Extract the (x, y) coordinate from the center of the cell holding the provided text.  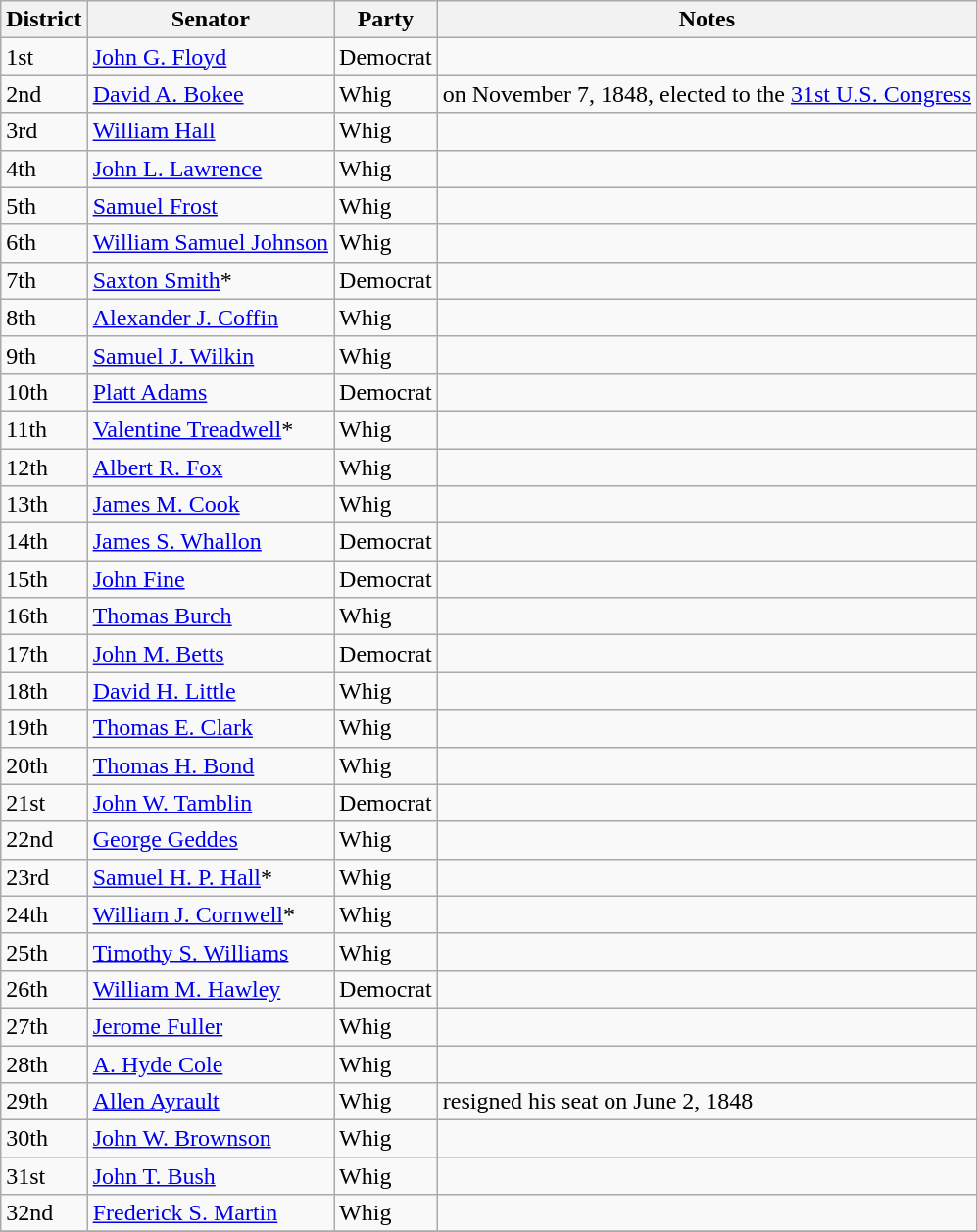
17th (44, 654)
Platt Adams (210, 392)
Samuel H. P. Hall* (210, 877)
28th (44, 1063)
Albert R. Fox (210, 468)
A. Hyde Cole (210, 1063)
21st (44, 803)
George Geddes (210, 840)
12th (44, 468)
16th (44, 616)
Valentine Treadwell* (210, 429)
resigned his seat on June 2, 1848 (707, 1102)
Frederick S. Martin (210, 1213)
23rd (44, 877)
District (44, 20)
on November 7, 1848, elected to the 31st U.S. Congress (707, 94)
20th (44, 765)
25th (44, 952)
3rd (44, 131)
8th (44, 318)
Alexander J. Coffin (210, 318)
David A. Bokee (210, 94)
9th (44, 355)
John L. Lawrence (210, 169)
13th (44, 505)
15th (44, 579)
John T. Bush (210, 1176)
Senator (210, 20)
6th (44, 243)
William Hall (210, 131)
1st (44, 57)
4th (44, 169)
Thomas H. Bond (210, 765)
2nd (44, 94)
William M. Hawley (210, 989)
Samuel J. Wilkin (210, 355)
Thomas E. Clark (210, 728)
19th (44, 728)
David H. Little (210, 691)
14th (44, 542)
31st (44, 1176)
Allen Ayrault (210, 1102)
27th (44, 1026)
7th (44, 280)
Timothy S. Williams (210, 952)
Party (386, 20)
John G. Floyd (210, 57)
32nd (44, 1213)
Jerome Fuller (210, 1026)
18th (44, 691)
Thomas Burch (210, 616)
William Samuel Johnson (210, 243)
James S. Whallon (210, 542)
James M. Cook (210, 505)
Saxton Smith* (210, 280)
Samuel Frost (210, 206)
John Fine (210, 579)
24th (44, 914)
John M. Betts (210, 654)
William J. Cornwell* (210, 914)
Notes (707, 20)
26th (44, 989)
John W. Brownson (210, 1139)
John W. Tamblin (210, 803)
22nd (44, 840)
11th (44, 429)
5th (44, 206)
10th (44, 392)
30th (44, 1139)
29th (44, 1102)
